Capture the cell that displays the provided text and extract its (x, y) central coordinate. 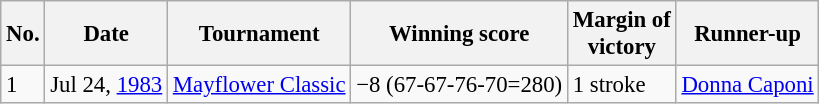
−8 (67-67-76-70=280) (460, 85)
Date (106, 34)
Tournament (260, 34)
Winning score (460, 34)
Mayflower Classic (260, 85)
Jul 24, 1983 (106, 85)
No. (23, 34)
Runner-up (748, 34)
Margin ofvictory (622, 34)
1 stroke (622, 85)
Donna Caponi (748, 85)
1 (23, 85)
